Locate the cell with the specified text and output its (X, Y) center coordinate. 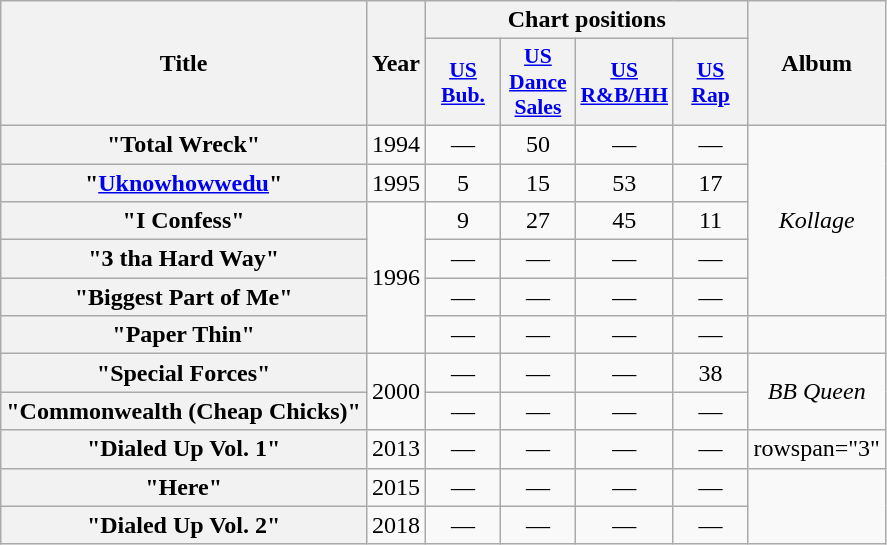
"Biggest Part of Me" (184, 297)
2013 (396, 449)
9 (464, 221)
27 (538, 221)
"Uknowhowwedu" (184, 183)
Album (817, 64)
USR&B/HH (624, 82)
1994 (396, 144)
USBub. (464, 82)
15 (538, 183)
"Special Forces" (184, 373)
USRap (710, 82)
"3 tha Hard Way" (184, 259)
1996 (396, 278)
2015 (396, 487)
"Paper Thin" (184, 335)
Title (184, 64)
"Total Wreck" (184, 144)
"Dialed Up Vol. 2" (184, 525)
2018 (396, 525)
17 (710, 183)
Year (396, 64)
50 (538, 144)
45 (624, 221)
"I Confess" (184, 221)
BB Queen (817, 392)
"Here" (184, 487)
53 (624, 183)
1995 (396, 183)
USDanceSales (538, 82)
"Commonwealth (Cheap Chicks)" (184, 411)
5 (464, 183)
Chart positions (587, 20)
2000 (396, 392)
38 (710, 373)
rowspan="3" (817, 449)
Kollage (817, 220)
"Dialed Up Vol. 1" (184, 449)
11 (710, 221)
